Return the (X, Y) coordinate for the center point of the cell that contains the specified text.  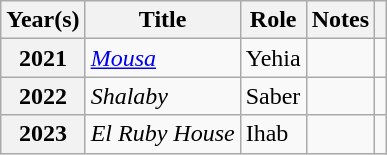
El Ruby House (162, 134)
2022 (43, 96)
Saber (273, 96)
Ihab (273, 134)
Role (273, 20)
Year(s) (43, 20)
Title (162, 20)
2021 (43, 58)
Shalaby (162, 96)
Mousa (162, 58)
Yehia (273, 58)
Notes (340, 20)
2023 (43, 134)
